Output the (X, Y) coordinate of the center of the cell containing the given text.  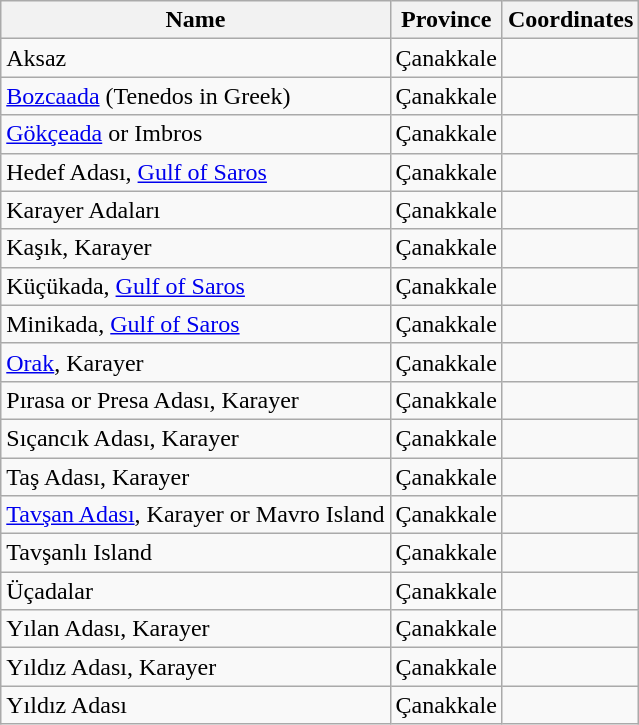
Province (446, 20)
Name (196, 20)
Tavşan Adası, Karayer or Mavro Island (196, 515)
Tavşanlı Island (196, 553)
Gökçeada or Imbros (196, 134)
Yıldız Adası (196, 705)
Üçadalar (196, 591)
Orak, Karayer (196, 362)
Coordinates (570, 20)
Karayer Adaları (196, 210)
Aksaz (196, 58)
Bozcaada (Tenedos in Greek) (196, 96)
Pırasa or Presa Adası, Karayer (196, 400)
Minikada, Gulf of Saros (196, 324)
Sıçancık Adası, Karayer (196, 438)
Yılan Adası, Karayer (196, 629)
Kaşık, Karayer (196, 248)
Hedef Adası, Gulf of Saros (196, 172)
Yıldız Adası, Karayer (196, 667)
Taş Adası, Karayer (196, 477)
Küçükada, Gulf of Saros (196, 286)
